Extract the [X, Y] coordinate from the center of the cell holding the provided text.  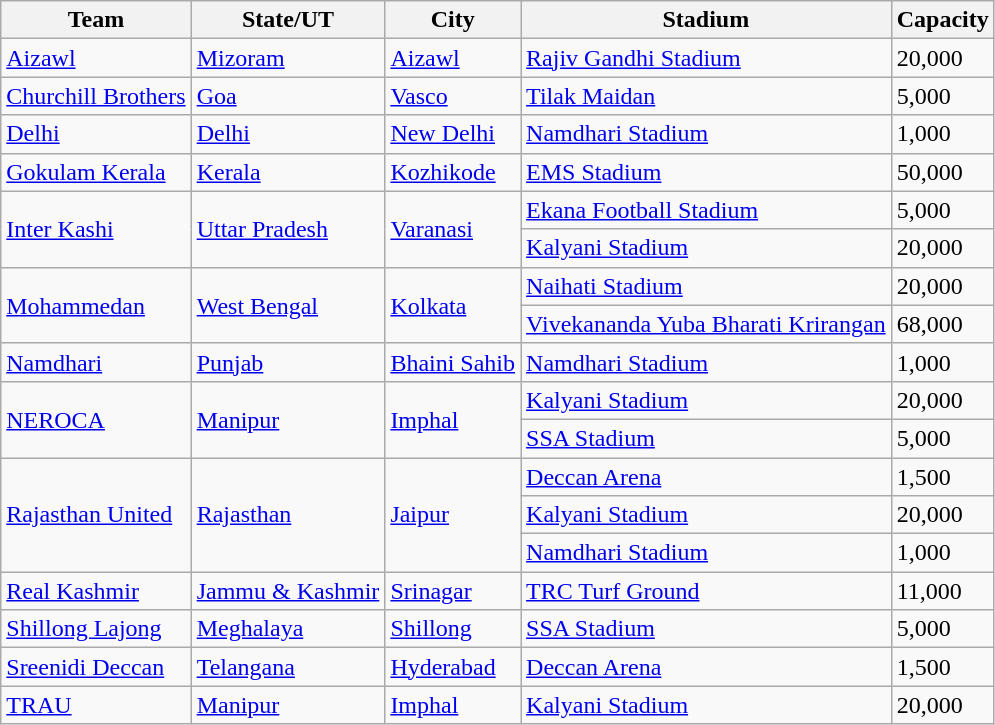
Goa [288, 96]
68,000 [942, 324]
Rajasthan United [96, 515]
Vivekananda Yuba Bharati Krirangan [706, 324]
Stadium [706, 20]
Kolkata [453, 305]
Inter Kashi [96, 229]
Punjab [288, 362]
11,000 [942, 591]
Hyderabad [453, 667]
Real Kashmir [96, 591]
Team [96, 20]
Churchill Brothers [96, 96]
City [453, 20]
Ekana Football Stadium [706, 210]
Sreenidi Deccan [96, 667]
TRC Turf Ground [706, 591]
Tilak Maidan [706, 96]
Uttar Pradesh [288, 229]
Rajiv Gandhi Stadium [706, 58]
West Bengal [288, 305]
Telangana [288, 667]
Bhaini Sahib [453, 362]
Meghalaya [288, 629]
Capacity [942, 20]
Shillong Lajong [96, 629]
Kerala [288, 172]
EMS Stadium [706, 172]
Kozhikode [453, 172]
State/UT [288, 20]
Jaipur [453, 515]
Mizoram [288, 58]
Jammu & Kashmir [288, 591]
Gokulam Kerala [96, 172]
Namdhari [96, 362]
Vasco [453, 96]
Srinagar [453, 591]
Varanasi [453, 229]
Mohammedan [96, 305]
Rajasthan [288, 515]
NEROCA [96, 419]
Naihati Stadium [706, 286]
50,000 [942, 172]
New Delhi [453, 134]
Shillong [453, 629]
TRAU [96, 705]
